Return (X, Y) of the center of cell containing provided text 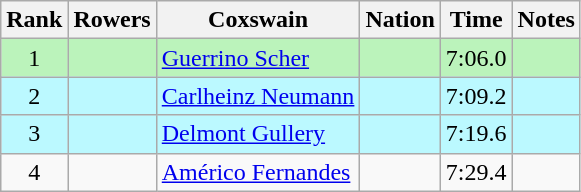
3 (34, 134)
Delmont Gullery (258, 134)
Time (476, 20)
Américo Fernandes (258, 172)
7:29.4 (476, 172)
Carlheinz Neumann (258, 96)
4 (34, 172)
Rank (34, 20)
2 (34, 96)
Notes (546, 20)
1 (34, 58)
Guerrino Scher (258, 58)
7:06.0 (476, 58)
7:19.6 (476, 134)
Rowers (112, 20)
Nation (400, 20)
Coxswain (258, 20)
7:09.2 (476, 96)
